Provide the (X, Y) coordinate of the cell's center where the given text is located.  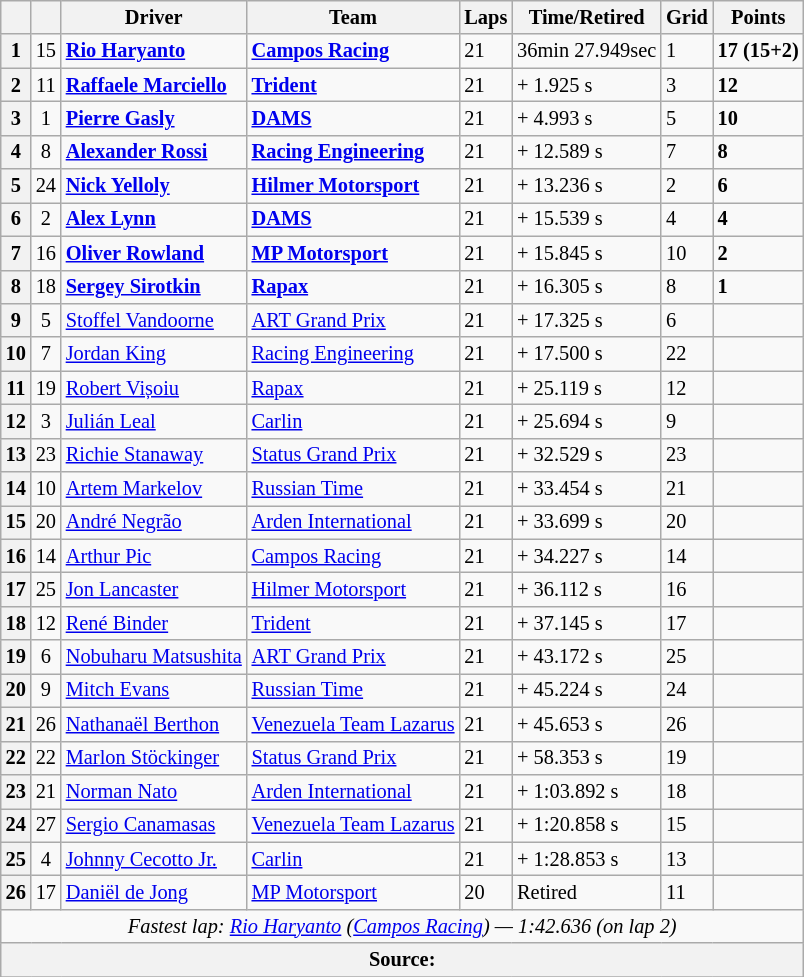
Pierre Gasly (154, 118)
+ 1:28.853 s (586, 859)
Daniël de Jong (154, 892)
+ 33.699 s (586, 522)
36min 27.949sec (586, 51)
+ 37.145 s (586, 623)
+ 25.694 s (586, 421)
Driver (154, 17)
René Binder (154, 623)
+ 17.325 s (586, 320)
+ 12.589 s (586, 152)
Laps (486, 17)
Sergio Canamasas (154, 825)
+ 58.353 s (586, 758)
Nobuharu Matsushita (154, 657)
+ 15.539 s (586, 219)
Alex Lynn (154, 219)
Norman Nato (154, 791)
+ 1:03.892 s (586, 791)
Rio Haryanto (154, 51)
Artem Markelov (154, 489)
Points (758, 17)
André Negrão (154, 522)
Mitch Evans (154, 690)
Jordan King (154, 354)
Marlon Stöckinger (154, 758)
Sergey Sirotkin (154, 287)
Robert Vișoiu (154, 388)
Johnny Cecotto Jr. (154, 859)
Richie Stanaway (154, 455)
27 (46, 825)
+ 32.529 s (586, 455)
+ 43.172 s (586, 657)
+ 16.305 s (586, 287)
Raffaele Marciello (154, 85)
+ 45.224 s (586, 690)
+ 17.500 s (586, 354)
Julián Leal (154, 421)
+ 13.236 s (586, 186)
Source: (402, 960)
Arthur Pic (154, 556)
Oliver Rowland (154, 253)
Grid (687, 17)
+ 34.227 s (586, 556)
Jon Lancaster (154, 589)
Time/Retired (586, 17)
+ 15.845 s (586, 253)
Stoffel Vandoorne (154, 320)
+ 33.454 s (586, 489)
+ 4.993 s (586, 118)
+ 45.653 s (586, 724)
Alexander Rossi (154, 152)
+ 36.112 s (586, 589)
17 (15+2) (758, 51)
+ 1:20.858 s (586, 825)
+ 1.925 s (586, 85)
Fastest lap: Rio Haryanto (Campos Racing) — 1:42.636 (on lap 2) (402, 926)
Nick Yelloly (154, 186)
+ 25.119 s (586, 388)
Retired (586, 892)
Nathanaël Berthon (154, 724)
Team (354, 17)
